Pinpoint the cell where the given text exists, returning its (x, y) midpoint coordinate. 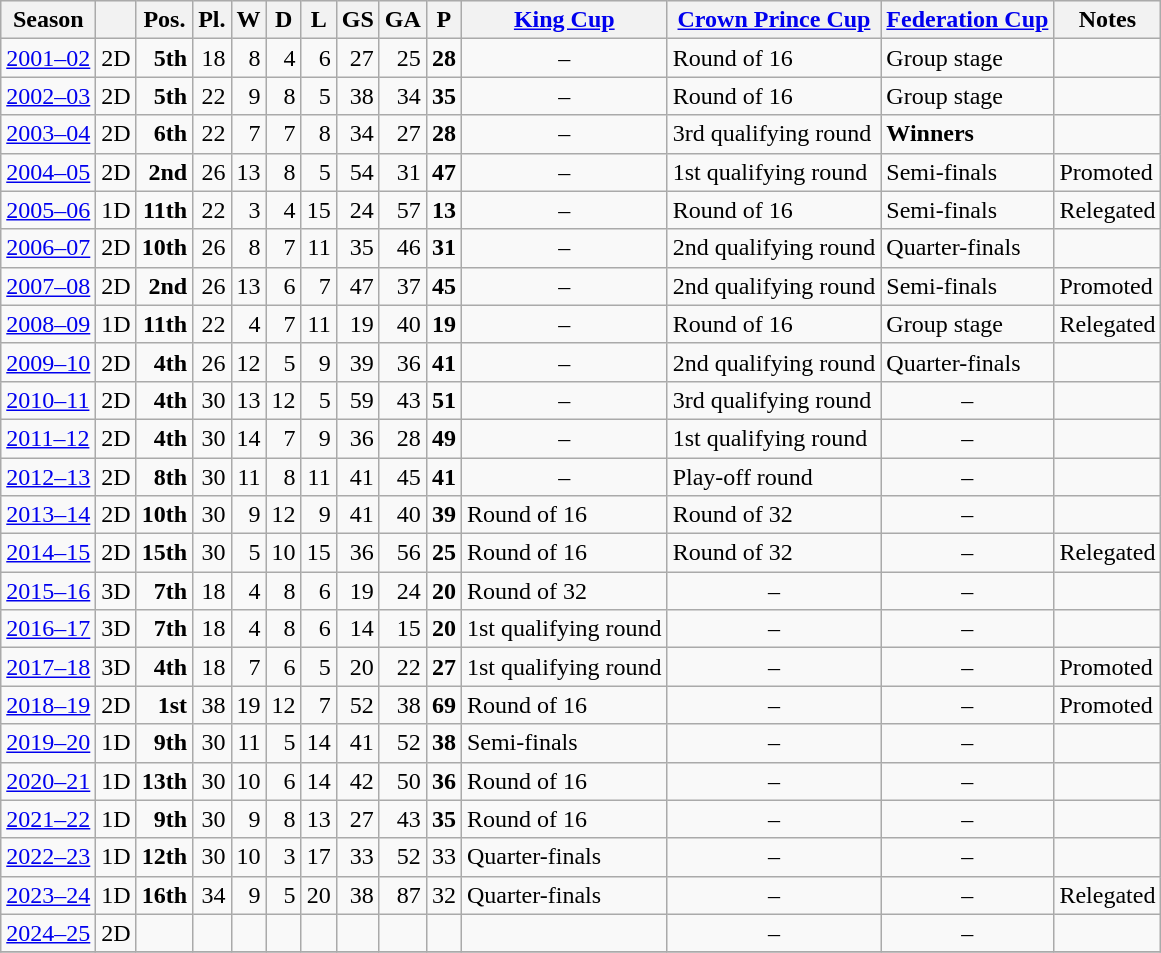
W (248, 20)
12th (164, 857)
2009–10 (48, 362)
17 (318, 857)
2021–22 (48, 819)
49 (444, 438)
1st (164, 705)
L (318, 20)
46 (402, 248)
57 (402, 210)
Crown Prince Cup (774, 20)
13th (164, 781)
37 (402, 286)
2004–05 (48, 172)
2023–24 (48, 895)
2003–04 (48, 134)
2019–20 (48, 743)
8th (164, 477)
2005–06 (48, 210)
15th (164, 553)
2014–15 (48, 553)
2020–21 (48, 781)
6th (164, 134)
50 (402, 781)
Notes (1108, 20)
2007–08 (48, 286)
GS (358, 20)
D (284, 20)
2008–09 (48, 324)
Pl. (212, 20)
59 (358, 400)
2017–18 (48, 667)
87 (402, 895)
2015–16 (48, 591)
54 (358, 172)
2016–17 (48, 629)
2010–11 (48, 400)
King Cup (564, 20)
56 (402, 553)
Federation Cup (968, 20)
2022–23 (48, 857)
16th (164, 895)
42 (358, 781)
2013–14 (48, 515)
Season (48, 20)
32 (444, 895)
2024–25 (48, 933)
Play-off round (774, 477)
2002–03 (48, 96)
2018–19 (48, 705)
69 (444, 705)
51 (444, 400)
2006–07 (48, 248)
Winners (968, 134)
2012–13 (48, 477)
2001–02 (48, 58)
GA (402, 20)
P (444, 20)
Pos. (164, 20)
2011–12 (48, 438)
